Return (X, Y) of the center of cell containing provided text 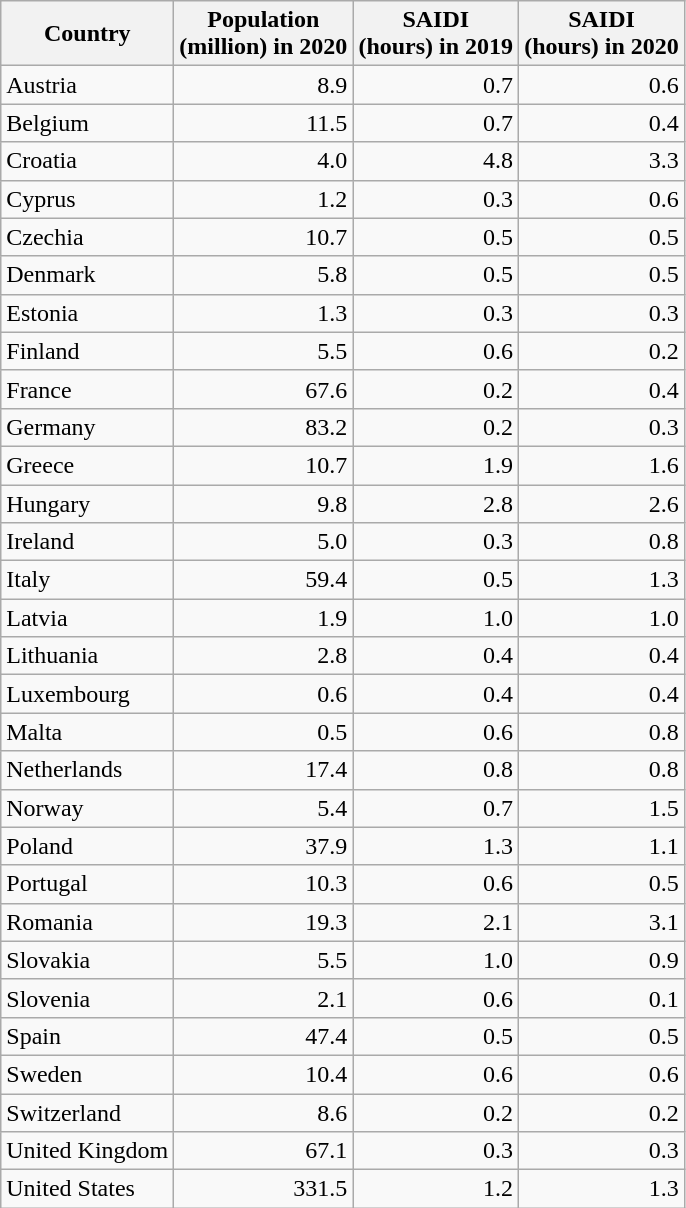
10.3 (264, 884)
5.4 (264, 808)
Netherlands (88, 770)
Slovakia (88, 960)
19.3 (264, 922)
Denmark (88, 275)
2.6 (602, 503)
SAIDI(hours) in 2020 (602, 34)
5.0 (264, 542)
Norway (88, 808)
Austria (88, 85)
Portugal (88, 884)
11.5 (264, 123)
Cyprus (88, 199)
SAIDI(hours) in 2019 (436, 34)
Croatia (88, 161)
1.6 (602, 465)
Slovenia (88, 998)
37.9 (264, 846)
0.9 (602, 960)
4.0 (264, 161)
83.2 (264, 427)
10.4 (264, 1074)
0.1 (602, 998)
17.4 (264, 770)
Country (88, 34)
Poland (88, 846)
Romania (88, 922)
Finland (88, 351)
Spain (88, 1036)
Germany (88, 427)
67.1 (264, 1151)
Sweden (88, 1074)
331.5 (264, 1189)
Estonia (88, 313)
Switzerland (88, 1113)
8.9 (264, 85)
8.6 (264, 1113)
9.8 (264, 503)
Greece (88, 465)
Lithuania (88, 656)
1.5 (602, 808)
1.1 (602, 846)
Latvia (88, 618)
Luxembourg (88, 694)
Belgium (88, 123)
Italy (88, 580)
5.8 (264, 275)
3.1 (602, 922)
United Kingdom (88, 1151)
United States (88, 1189)
67.6 (264, 389)
France (88, 389)
Czechia (88, 237)
4.8 (436, 161)
47.4 (264, 1036)
59.4 (264, 580)
Hungary (88, 503)
Population(million) in 2020 (264, 34)
Malta (88, 732)
3.3 (602, 161)
Ireland (88, 542)
